For the text-containing cell, return its midpoint in (X, Y) coordinate format. 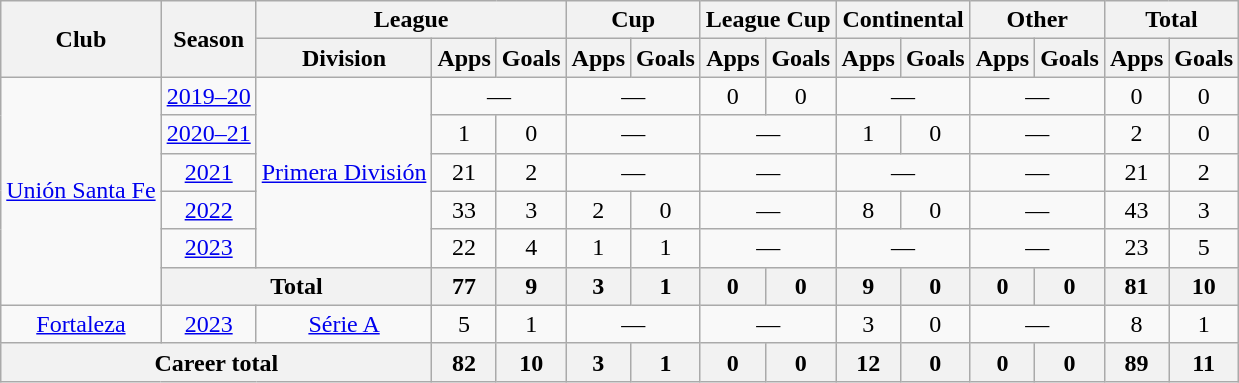
2019–20 (208, 96)
Division (344, 58)
43 (1136, 210)
82 (464, 362)
22 (464, 248)
Continental (903, 20)
Other (1037, 20)
Primera División (344, 172)
Season (208, 39)
4 (531, 248)
2020–21 (208, 134)
2021 (208, 172)
Cup (633, 20)
Career total (216, 362)
2022 (208, 210)
81 (1136, 286)
33 (464, 210)
23 (1136, 248)
Série A (344, 324)
77 (464, 286)
11 (1204, 362)
League Cup (768, 20)
12 (868, 362)
Club (81, 39)
89 (1136, 362)
Fortaleza (81, 324)
League (411, 20)
Unión Santa Fe (81, 191)
